Scan for the cell matching the given text and deliver its [X, Y] coordinate at center. 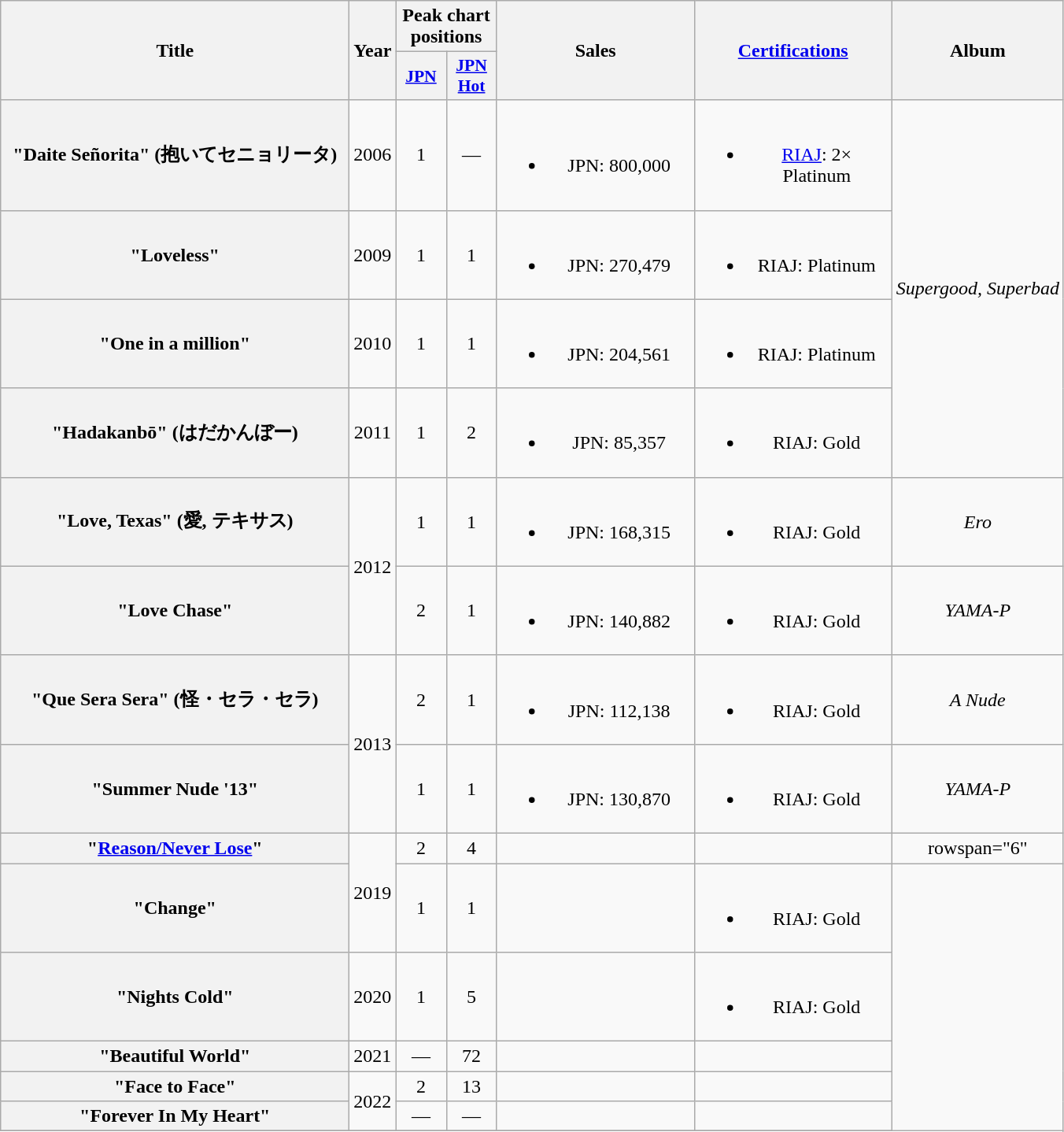
"Love Chase" [175, 611]
rowspan="6" [977, 848]
2006 [373, 155]
"Nights Cold" [175, 997]
Certifications [793, 50]
2011 [373, 433]
"Summer Nude '13" [175, 789]
"Que Sera Sera" (怪・セラ・セラ) [175, 699]
2019 [373, 893]
72 [471, 1056]
5 [471, 997]
Title [175, 50]
JPN: 85,357 [595, 433]
Peak chart positions [446, 27]
"Face to Face" [175, 1086]
2021 [373, 1056]
Album [977, 50]
2022 [373, 1101]
RIAJ: 2× Platinum [793, 155]
JPN: 800,000 [595, 155]
Supergood, Superbad [977, 288]
2013 [373, 744]
JPN: 112,138 [595, 699]
JPN [421, 76]
JPN: 130,870 [595, 789]
JPN: 140,882 [595, 611]
JPNHot [471, 76]
"Hadakanbō" (はだかんぼー) [175, 433]
"Love, Texas" (愛, テキサス) [175, 521]
"Loveless" [175, 255]
2010 [373, 343]
JPN: 270,479 [595, 255]
JPN: 204,561 [595, 343]
Year [373, 50]
Sales [595, 50]
JPN: 168,315 [595, 521]
"One in a million" [175, 343]
Ero [977, 521]
2012 [373, 566]
4 [471, 848]
2020 [373, 997]
"Change" [175, 907]
"Forever In My Heart" [175, 1116]
2009 [373, 255]
13 [471, 1086]
"Reason/Never Lose" [175, 848]
A Nude [977, 699]
"Daite Señorita" (抱いてセニョリータ) [175, 155]
"Beautiful World" [175, 1056]
